Search for the cell housing the specified text and yield its [x, y] center coordinate. 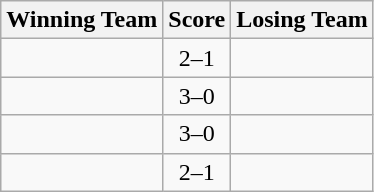
Losing Team [302, 20]
Winning Team [82, 20]
Score [197, 20]
